Capture the cell that displays the provided text and extract its [x, y] central coordinate. 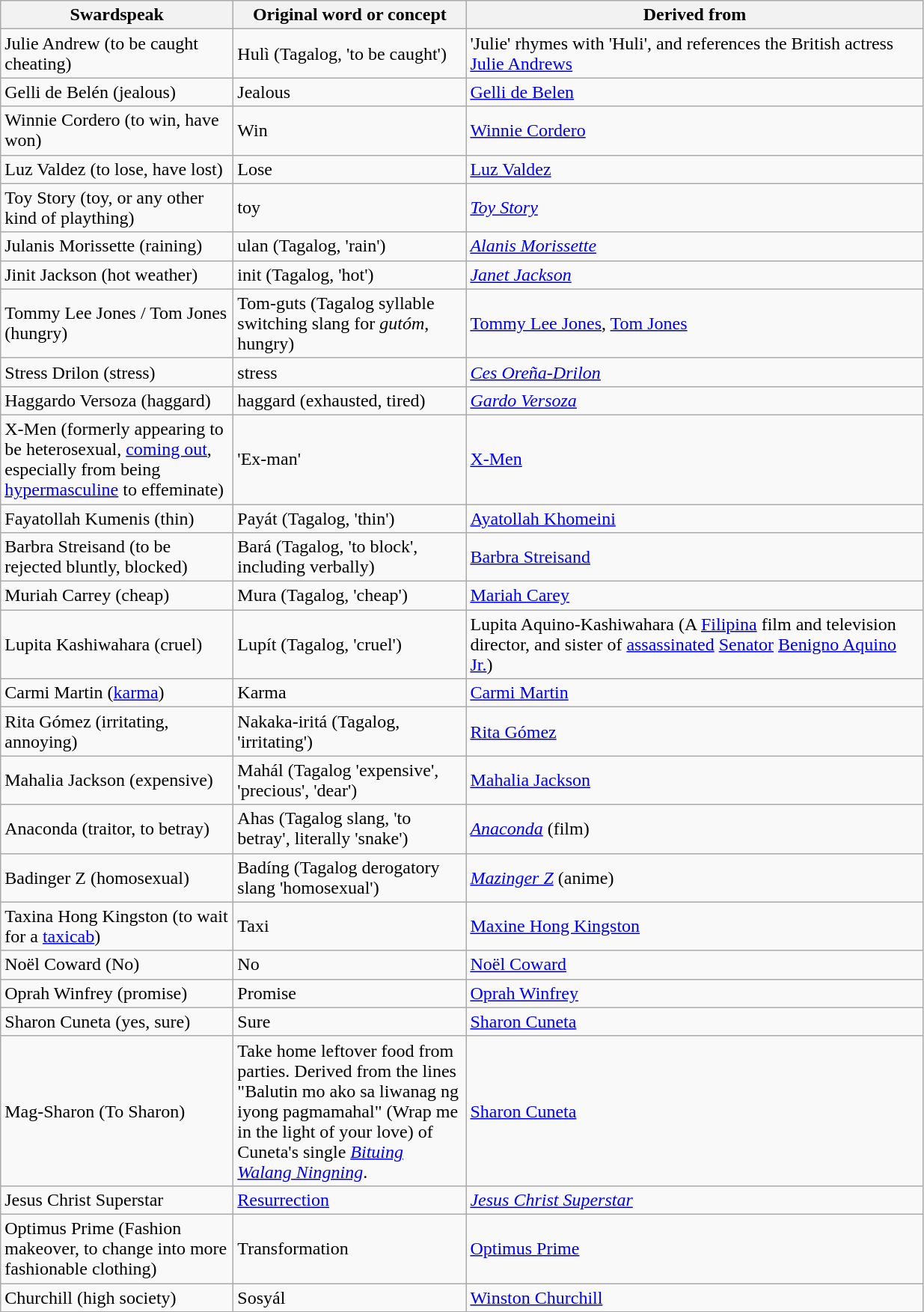
stress [350, 372]
X-Men [694, 460]
Toy Story (toy, or any other kind of plaything) [117, 208]
Mura (Tagalog, 'cheap') [350, 596]
Tom-guts (Tagalog syllable switching slang for gutóm, hungry) [350, 323]
'Julie' rhymes with 'Huli', and references the British actress Julie Andrews [694, 54]
Mahalia Jackson [694, 780]
Rita Gómez (irritating, annoying) [117, 732]
Ahas (Tagalog slang, 'to betray', literally 'snake') [350, 829]
Swardspeak [117, 15]
Noël Coward [694, 965]
Mag-Sharon (To Sharon) [117, 1111]
Nakaka-iritá (Tagalog, 'irritating') [350, 732]
Alanis Morissette [694, 246]
Karma [350, 693]
init (Tagalog, 'hot') [350, 275]
Oprah Winfrey [694, 993]
Barbra Streisand (to be rejected bluntly, blocked) [117, 557]
Transformation [350, 1248]
Original word or concept [350, 15]
Taxina Hong Kingston (to wait for a taxicab) [117, 927]
Gardo Versoza [694, 400]
Lose [350, 169]
Janet Jackson [694, 275]
Maxine Hong Kingston [694, 927]
Jealous [350, 92]
Hulì (Tagalog, 'to be caught') [350, 54]
Ayatollah Khomeini [694, 519]
ulan (Tagalog, 'rain') [350, 246]
Promise [350, 993]
Haggardo Versoza (haggard) [117, 400]
Win [350, 130]
No [350, 965]
haggard (exhausted, tired) [350, 400]
Mahál (Tagalog 'expensive', 'precious', 'dear') [350, 780]
Winnie Cordero (to win, have won) [117, 130]
Mariah Carey [694, 596]
Payát (Tagalog, 'thin') [350, 519]
Oprah Winfrey (promise) [117, 993]
'Ex-man' [350, 460]
Lupita Kashiwahara (cruel) [117, 644]
Taxi [350, 927]
Badíng (Tagalog derogatory slang 'homosexual') [350, 877]
Gelli de Belen [694, 92]
Rita Gómez [694, 732]
Lupít (Tagalog, 'cruel') [350, 644]
Julanis Morissette (raining) [117, 246]
Fayatollah Kumenis (thin) [117, 519]
Tommy Lee Jones / Tom Jones (hungry) [117, 323]
Gelli de Belén (jealous) [117, 92]
Churchill (high society) [117, 1297]
Sosyál [350, 1297]
Stress Drilon (stress) [117, 372]
Toy Story [694, 208]
Sure [350, 1022]
Barbra Streisand [694, 557]
Lupita Aquino-Kashiwahara (A Filipina film and television director, and sister of assassinated Senator Benigno Aquino Jr.) [694, 644]
Bará (Tagalog, 'to block', including verbally) [350, 557]
Mazinger Z (anime) [694, 877]
Badinger Z (homosexual) [117, 877]
Luz Valdez (to lose, have lost) [117, 169]
Noël Coward (No) [117, 965]
Tommy Lee Jones, Tom Jones [694, 323]
Julie Andrew (to be caught cheating) [117, 54]
Carmi Martin (karma) [117, 693]
Jinit Jackson (hot weather) [117, 275]
X-Men (formerly appearing to be heterosexual, coming out, especially from being hypermasculine to effeminate) [117, 460]
toy [350, 208]
Sharon Cuneta (yes, sure) [117, 1022]
Muriah Carrey (cheap) [117, 596]
Carmi Martin [694, 693]
Optimus Prime (Fashion makeover, to change into more fashionable clothing) [117, 1248]
Winnie Cordero [694, 130]
Anaconda (traitor, to betray) [117, 829]
Ces Oreña-Drilon [694, 372]
Resurrection [350, 1200]
Luz Valdez [694, 169]
Winston Churchill [694, 1297]
Mahalia Jackson (expensive) [117, 780]
Derived from [694, 15]
Optimus Prime [694, 1248]
Anaconda (film) [694, 829]
